Search for the cell housing the specified text and yield its [x, y] center coordinate. 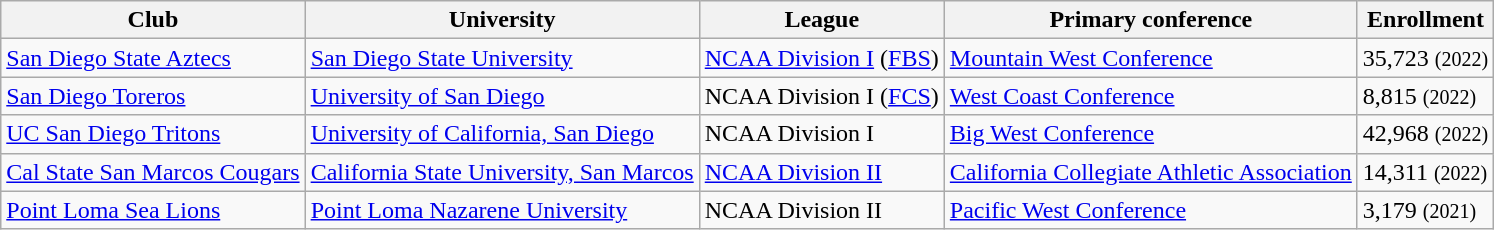
Club [153, 20]
Big West Conference [1150, 134]
42,968 (2022) [1425, 134]
Pacific West Conference [1150, 210]
University of California, San Diego [502, 134]
NCAA Division I (FCS) [822, 96]
NCAA Division I [822, 134]
League [822, 20]
UC San Diego Tritons [153, 134]
3,179 (2021) [1425, 210]
University [502, 20]
35,723 (2022) [1425, 58]
8,815 (2022) [1425, 96]
Cal State San Marcos Cougars [153, 172]
California Collegiate Athletic Association [1150, 172]
San Diego Toreros [153, 96]
San Diego State Aztecs [153, 58]
14,311 (2022) [1425, 172]
Enrollment [1425, 20]
Primary conference [1150, 20]
Mountain West Conference [1150, 58]
NCAA Division I (FBS) [822, 58]
California State University, San Marcos [502, 172]
San Diego State University [502, 58]
West Coast Conference [1150, 96]
Point Loma Sea Lions [153, 210]
Point Loma Nazarene University [502, 210]
University of San Diego [502, 96]
